From the cell containing the given text, extract its center point as [x, y] coordinate. 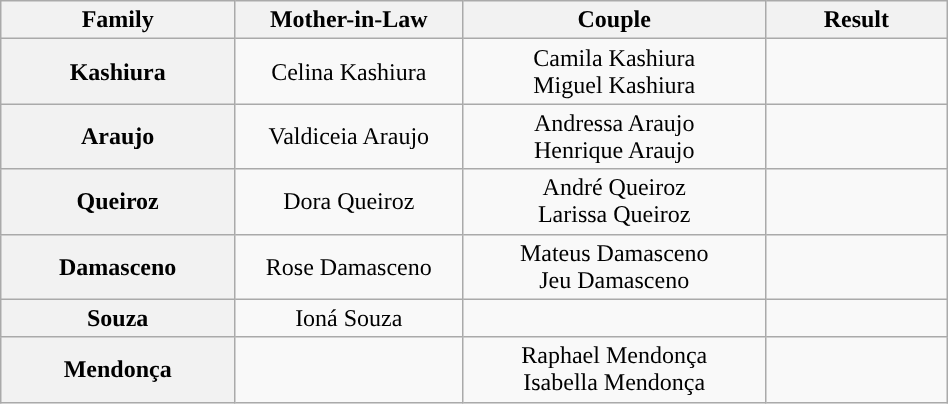
Ioná Souza [349, 318]
Mateus Damasceno Jeu Damasceno [614, 266]
Andressa Araujo Henrique Araujo [614, 136]
Araujo [118, 136]
Valdiceia Araujo [349, 136]
Camila Kashiura Miguel Kashiura [614, 72]
Mendonça [118, 370]
Kashiura [118, 72]
Mother-in-Law [349, 20]
Souza [118, 318]
Rose Damasceno [349, 266]
Result [856, 20]
André Queiroz Larissa Queiroz [614, 202]
Celina Kashiura [349, 72]
Dora Queiroz [349, 202]
Damasceno [118, 266]
Couple [614, 20]
Queiroz [118, 202]
Family [118, 20]
Raphael Mendonça Isabella Mendonça [614, 370]
